Identify which cell holds the provided text, then report its [X, Y] central coordinate. 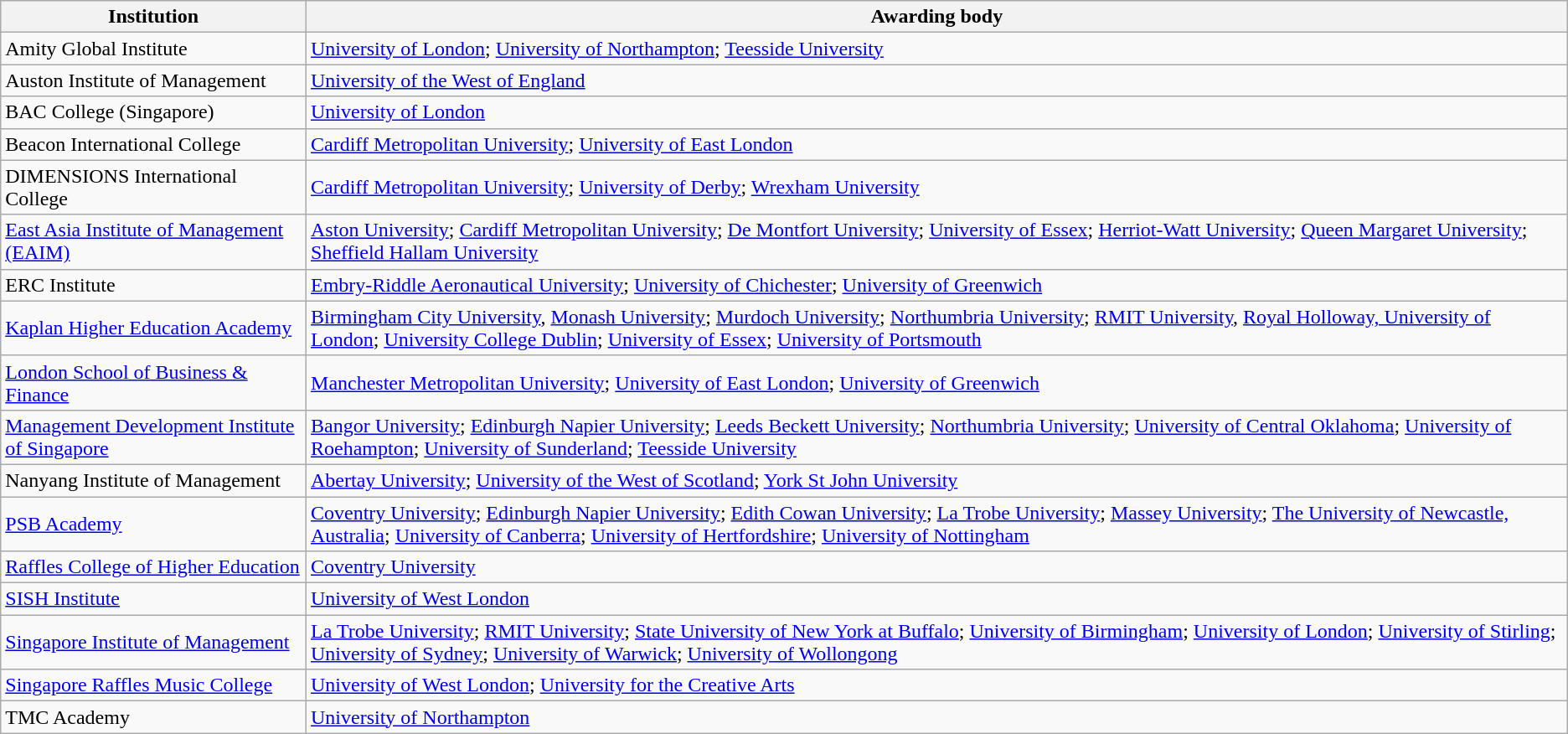
ERC Institute [154, 285]
Kaplan Higher Education Academy [154, 328]
Beacon International College [154, 144]
Auston Institute of Management [154, 80]
Singapore Institute of Management [154, 642]
University of West London; University for the Creative Arts [937, 685]
Management Development Institute of Singapore [154, 437]
Cardiff Metropolitan University; University of East London [937, 144]
Nanyang Institute of Management [154, 480]
University of London [937, 112]
University of London; University of Northampton; Teesside University [937, 49]
Embry-Riddle Aeronautical University; University of Chichester; University of Greenwich [937, 285]
PSB Academy [154, 523]
University of the West of England [937, 80]
Singapore Raffles Music College [154, 685]
Amity Global Institute [154, 49]
Coventry University [937, 567]
Manchester Metropolitan University; University of East London; University of Greenwich [937, 382]
London School of Business & Finance [154, 382]
Abertay University; University of the West of Scotland; York St John University [937, 480]
Cardiff Metropolitan University; University of Derby; Wrexham University [937, 188]
Awarding body [937, 17]
University of Northampton [937, 717]
University of West London [937, 599]
DIMENSIONS International College [154, 188]
TMC Academy [154, 717]
Raffles College of Higher Education [154, 567]
Institution [154, 17]
BAC College (Singapore) [154, 112]
East Asia Institute of Management (EAIM) [154, 241]
SISH Institute [154, 599]
